Capture the cell that displays the provided text and extract its (x, y) central coordinate. 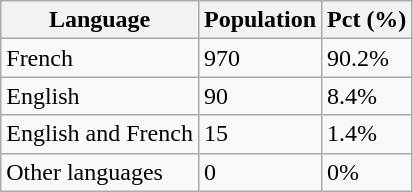
0% (367, 172)
Population (260, 20)
Language (100, 20)
90 (260, 96)
Other languages (100, 172)
0 (260, 172)
English and French (100, 134)
15 (260, 134)
90.2% (367, 58)
French (100, 58)
970 (260, 58)
8.4% (367, 96)
1.4% (367, 134)
English (100, 96)
Pct (%) (367, 20)
